Provide the [x, y] coordinate of the cell's center where the given text is located.  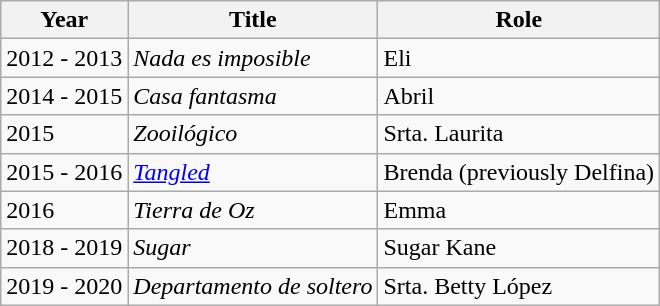
Title [253, 20]
2015 [64, 134]
Brenda (previously Delfina) [519, 172]
Sugar Kane [519, 248]
Casa fantasma [253, 96]
Nada es imposible [253, 58]
Tierra de Oz [253, 210]
Departamento de soltero [253, 286]
Abril [519, 96]
2014 - 2015 [64, 96]
Srta. Laurita [519, 134]
Sugar [253, 248]
2016 [64, 210]
Role [519, 20]
2019 - 2020 [64, 286]
2012 - 2013 [64, 58]
2018 - 2019 [64, 248]
Emma [519, 210]
Srta. Betty López [519, 286]
Zooilógico [253, 134]
Tangled [253, 172]
2015 - 2016 [64, 172]
Year [64, 20]
Eli [519, 58]
